Extract the [X, Y] coordinate from the center of the cell holding the provided text.  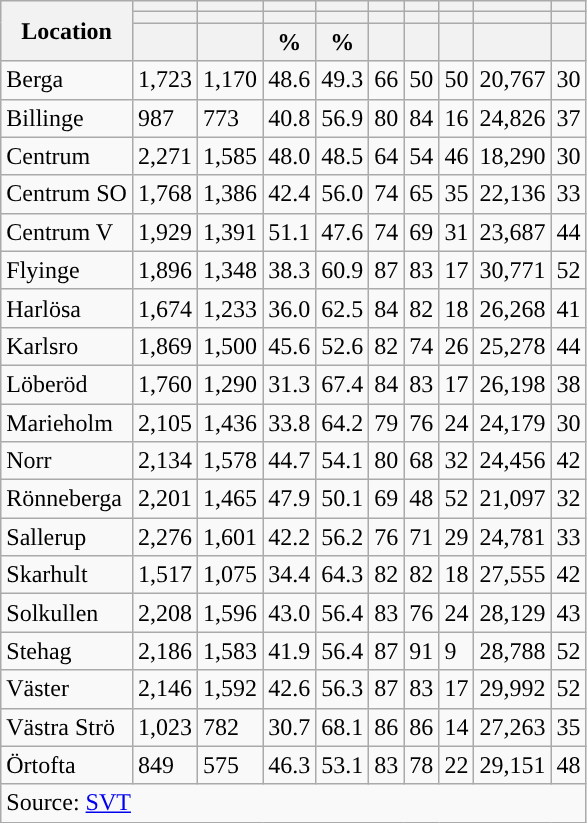
1,596 [230, 613]
16 [456, 118]
25,278 [512, 346]
9 [456, 651]
1,391 [230, 232]
48.5 [342, 156]
987 [164, 118]
78 [422, 765]
26 [456, 346]
42.6 [290, 689]
1,500 [230, 346]
Centrum SO [67, 194]
1,592 [230, 689]
50.1 [342, 499]
24,179 [512, 423]
Örtofta [67, 765]
52.6 [342, 346]
1,760 [164, 384]
Skarhult [67, 575]
68.1 [342, 727]
26,198 [512, 384]
773 [230, 118]
31.3 [290, 384]
31 [456, 232]
71 [422, 537]
Source: SVT [294, 803]
2,276 [164, 537]
27,263 [512, 727]
29,151 [512, 765]
56.0 [342, 194]
38 [568, 384]
Sallerup [67, 537]
Västra Strö [67, 727]
Billinge [67, 118]
68 [422, 461]
849 [164, 765]
67.4 [342, 384]
79 [386, 423]
64 [386, 156]
Harlösa [67, 308]
2,146 [164, 689]
22 [456, 765]
66 [386, 80]
Centrum [67, 156]
1,290 [230, 384]
37 [568, 118]
1,869 [164, 346]
1,170 [230, 80]
2,271 [164, 156]
22,136 [512, 194]
Stehag [67, 651]
29 [456, 537]
65 [422, 194]
24,456 [512, 461]
1,583 [230, 651]
1,465 [230, 499]
54 [422, 156]
48.6 [290, 80]
62.5 [342, 308]
44.7 [290, 461]
14 [456, 727]
42.4 [290, 194]
41.9 [290, 651]
29,992 [512, 689]
48.0 [290, 156]
27,555 [512, 575]
49.3 [342, 80]
28,788 [512, 651]
1,896 [164, 270]
Flyinge [67, 270]
1,768 [164, 194]
51.1 [290, 232]
30,771 [512, 270]
1,578 [230, 461]
60.9 [342, 270]
Rönneberga [67, 499]
Berga [67, 80]
43.0 [290, 613]
2,134 [164, 461]
782 [230, 727]
1,023 [164, 727]
64.2 [342, 423]
91 [422, 651]
36.0 [290, 308]
1,436 [230, 423]
1,233 [230, 308]
46.3 [290, 765]
1,517 [164, 575]
47.9 [290, 499]
1,348 [230, 270]
56.2 [342, 537]
20,767 [512, 80]
24,781 [512, 537]
1,674 [164, 308]
40.8 [290, 118]
Centrum V [67, 232]
1,723 [164, 80]
53.1 [342, 765]
38.3 [290, 270]
28,129 [512, 613]
30.7 [290, 727]
Väster [67, 689]
56.3 [342, 689]
Solkullen [67, 613]
21,097 [512, 499]
Karlsro [67, 346]
34.4 [290, 575]
1,929 [164, 232]
43 [568, 613]
2,208 [164, 613]
Löberöd [67, 384]
24,826 [512, 118]
Marieholm [67, 423]
33.8 [290, 423]
42.2 [290, 537]
18,290 [512, 156]
56.9 [342, 118]
1,585 [230, 156]
575 [230, 765]
46 [456, 156]
47.6 [342, 232]
Norr [67, 461]
1,075 [230, 575]
26,268 [512, 308]
64.3 [342, 575]
2,105 [164, 423]
1,386 [230, 194]
45.6 [290, 346]
23,687 [512, 232]
2,186 [164, 651]
2,201 [164, 499]
Location [67, 31]
41 [568, 308]
1,601 [230, 537]
54.1 [342, 461]
